Pinpoint the cell where the given text exists, returning its (x, y) midpoint coordinate. 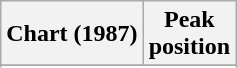
Chart (1987) (72, 34)
Peak position (189, 34)
